Extract the (x, y) coordinate from the center of the cell holding the provided text.  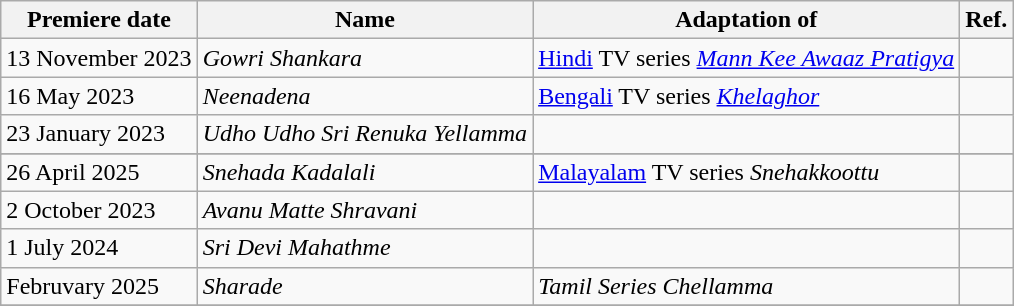
Hindi TV series Mann Kee Awaaz Pratigya (746, 58)
Tamil Series Chellamma (746, 286)
Name (365, 20)
Sharade (365, 286)
Gowri Shankara (365, 58)
13 November 2023 (99, 58)
16 May 2023 (99, 96)
2 October 2023 (99, 210)
Ref. (986, 20)
23 January 2023 (99, 134)
Adaptation of (746, 20)
Neenadena (365, 96)
Bengali TV series Khelaghor (746, 96)
Premiere date (99, 20)
26 April 2025 (99, 172)
1 July 2024 (99, 248)
Malayalam TV series Snehakkoottu (746, 172)
Avanu Matte Shravani (365, 210)
Udho Udho Sri Renuka Yellamma (365, 134)
Sri Devi Mahathme (365, 248)
Snehada Kadalali (365, 172)
Februvary 2025 (99, 286)
